Extract the (X, Y) coordinate from the center of the cell holding the provided text.  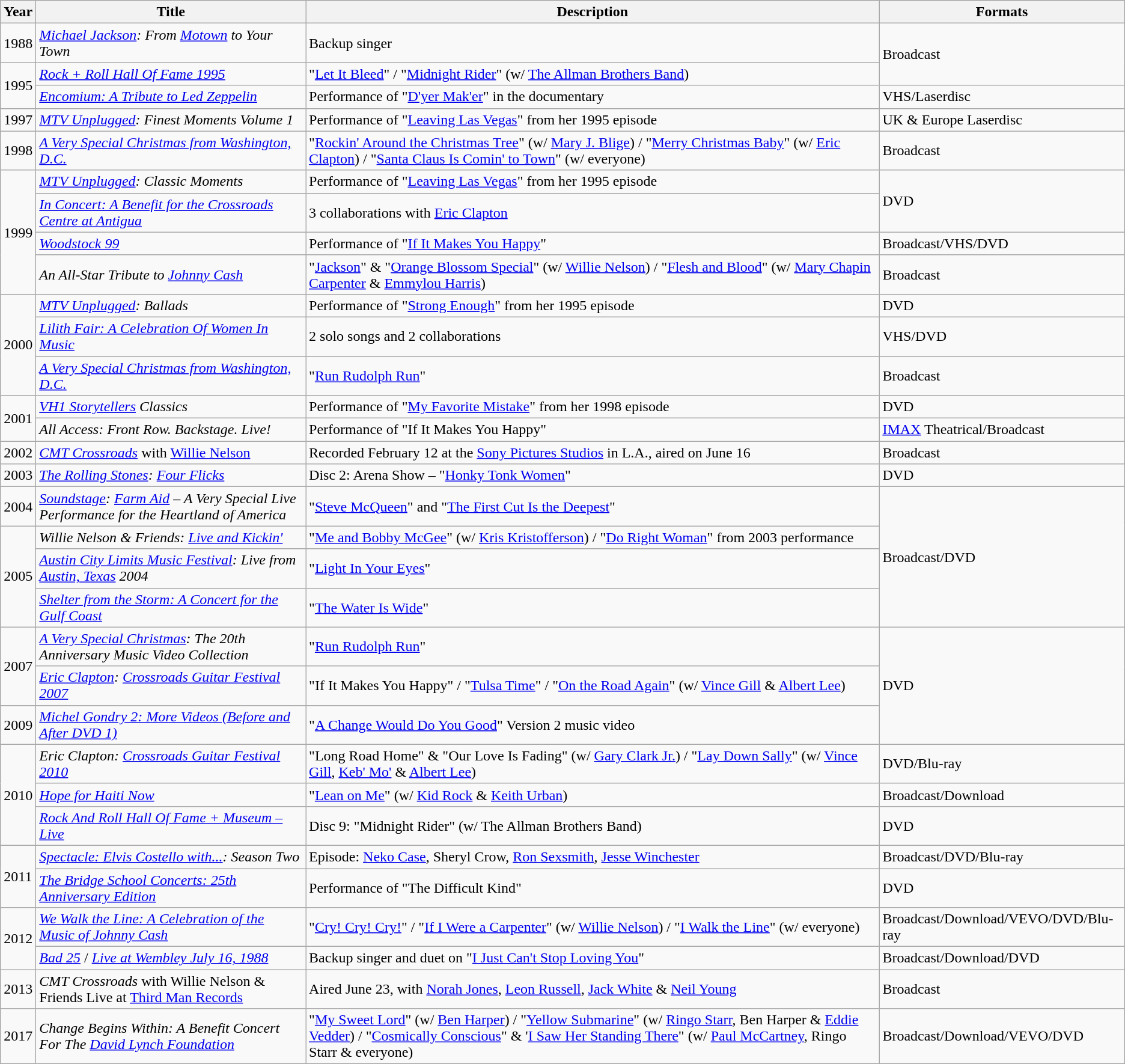
Description (593, 12)
Disc 9: "Midnight Rider" (w/ The Allman Brothers Band) (593, 826)
2010 (18, 795)
In Concert: A Benefit for the Crossroads Centre at Antigua (171, 213)
Aired June 23, with Norah Jones, Leon Russell, Jack White & Neil Young (593, 989)
Encomium: A Tribute to Led Zeppelin (171, 97)
2013 (18, 989)
2005 (18, 576)
2012 (18, 939)
We Walk the Line: A Celebration of the Music of Johnny Cash (171, 927)
2001 (18, 418)
"Me and Bobby McGee" (w/ Kris Kristofferson) / "Do Right Woman" from 2003 performance (593, 537)
Formats (1002, 12)
3 collaborations with Eric Clapton (593, 213)
Performance of "Strong Enough" from her 1995 episode (593, 305)
"Jackson" & "Orange Blossom Special" (w/ Willie Nelson) / "Flesh and Blood" (w/ Mary Chapin Carpenter & Emmylou Harris) (593, 274)
Broadcast/Download/VEVO/DVD (1002, 1036)
Michael Jackson: From Motown to Your Town (171, 43)
DVD/Blu-ray (1002, 763)
Bad 25 / Live at Wembley July 16, 1988 (171, 958)
IMAX Theatrical/Broadcast (1002, 430)
UK & Europe Laserdisc (1002, 120)
Year (18, 12)
"Long Road Home" & "Our Love Is Fading" (w/ Gary Clark Jr.) / "Lay Down Sally" (w/ Vince Gill, Keb' Mo' & Albert Lee) (593, 763)
VHS/DVD (1002, 337)
2003 (18, 475)
2007 (18, 666)
"A Change Would Do You Good" Version 2 music video (593, 725)
Eric Clapton: Crossroads Guitar Festival 2010 (171, 763)
Austin City Limits Music Festival: Live from Austin, Texas 2004 (171, 569)
Broadcast/Download/DVD (1002, 958)
2004 (18, 506)
VHS/Laserdisc (1002, 97)
2009 (18, 725)
Hope for Haiti Now (171, 795)
Eric Clapton: Crossroads Guitar Festival 2007 (171, 685)
CMT Crossroads with Willie Nelson (171, 453)
1988 (18, 43)
Episode: Neko Case, Sheryl Crow, Ron Sexsmith, Jesse Winchester (593, 857)
Broadcast/Download/VEVO/DVD/Blu-ray (1002, 927)
Performance of "My Favorite Mistake" from her 1998 episode (593, 407)
1997 (18, 120)
2000 (18, 344)
Backup singer (593, 43)
All Access: Front Row. Backstage. Live! (171, 430)
1995 (18, 85)
The Bridge School Concerts: 25th Anniversary Edition (171, 887)
An All-Star Tribute to Johnny Cash (171, 274)
Recorded February 12 at the Sony Pictures Studios in L.A., aired on June 16 (593, 453)
2011 (18, 876)
The Rolling Stones: Four Flicks (171, 475)
A Very Special Christmas: The 20th Anniversary Music Video Collection (171, 647)
Backup singer and duet on "I Just Can't Stop Loving You" (593, 958)
Broadcast/DVD/Blu-ray (1002, 857)
Michel Gondry 2: More Videos (Before and After DVD 1) (171, 725)
Lilith Fair: A Celebration Of Women In Music (171, 337)
CMT Crossroads with Willie Nelson & Friends Live at Third Man Records (171, 989)
"Cry! Cry! Cry!" / "If I Were a Carpenter" (w/ Willie Nelson) / "I Walk the Line" (w/ everyone) (593, 927)
Change Begins Within: A Benefit Concert For The David Lynch Foundation (171, 1036)
Shelter from the Storm: A Concert for the Gulf Coast (171, 607)
Spectacle: Elvis Costello with...: Season Two (171, 857)
MTV Unplugged: Finest Moments Volume 1 (171, 120)
Rock And Roll Hall Of Fame + Museum – Live (171, 826)
"Light In Your Eyes" (593, 569)
"Steve McQueen" and "The First Cut Is the Deepest" (593, 506)
Broadcast/VHS/DVD (1002, 243)
1999 (18, 232)
VH1 Storytellers Classics (171, 407)
Broadcast/Download (1002, 795)
2017 (18, 1036)
MTV Unplugged: Classic Moments (171, 182)
Willie Nelson & Friends: Live and Kickin' (171, 537)
Performance of "The Difficult Kind" (593, 887)
2 solo songs and 2 collaborations (593, 337)
Woodstock 99 (171, 243)
"Lean on Me" (w/ Kid Rock & Keith Urban) (593, 795)
1998 (18, 150)
MTV Unplugged: Ballads (171, 305)
Performance of "D'yer Mak'er" in the documentary (593, 97)
Title (171, 12)
Rock + Roll Hall Of Fame 1995 (171, 74)
Soundstage: Farm Aid – A Very Special Live Performance for the Heartland of America (171, 506)
Disc 2: Arena Show – "Honky Tonk Women" (593, 475)
"If It Makes You Happy" / "Tulsa Time" / "On the Road Again" (w/ Vince Gill & Albert Lee) (593, 685)
2002 (18, 453)
"Rockin' Around the Christmas Tree" (w/ Mary J. Blige) / "Merry Christmas Baby" (w/ Eric Clapton) / "Santa Claus Is Comin' to Town" (w/ everyone) (593, 150)
"The Water Is Wide" (593, 607)
Broadcast/DVD (1002, 557)
"Let It Bleed" / "Midnight Rider" (w/ The Allman Brothers Band) (593, 74)
